Detect which cell encompasses the target text, then output its (x, y) center coordinate. 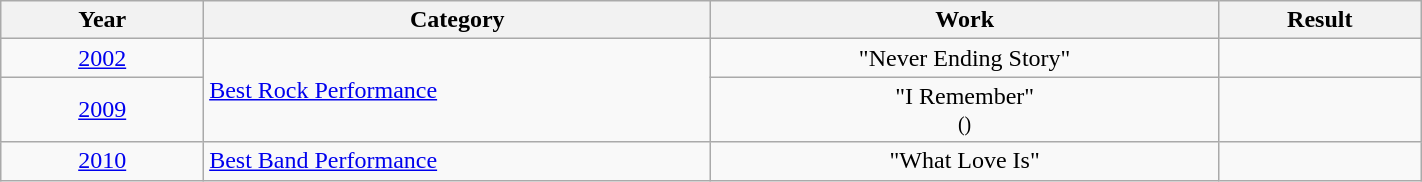
Work (964, 20)
"Never Ending Story" (964, 58)
2002 (102, 58)
Category (458, 20)
"I Remember"() (964, 110)
Best Band Performance (458, 161)
2010 (102, 161)
Year (102, 20)
"What Love Is" (964, 161)
Best Rock Performance (458, 90)
2009 (102, 110)
Result (1320, 20)
